Identify which cell holds the provided text, then report its (X, Y) central coordinate. 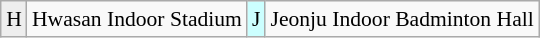
Jeonju Indoor Badminton Hall (402, 19)
Hwasan Indoor Stadium (137, 19)
J (256, 19)
H (14, 19)
